Provide the (X, Y) coordinate of the cell's center where the given text is located.  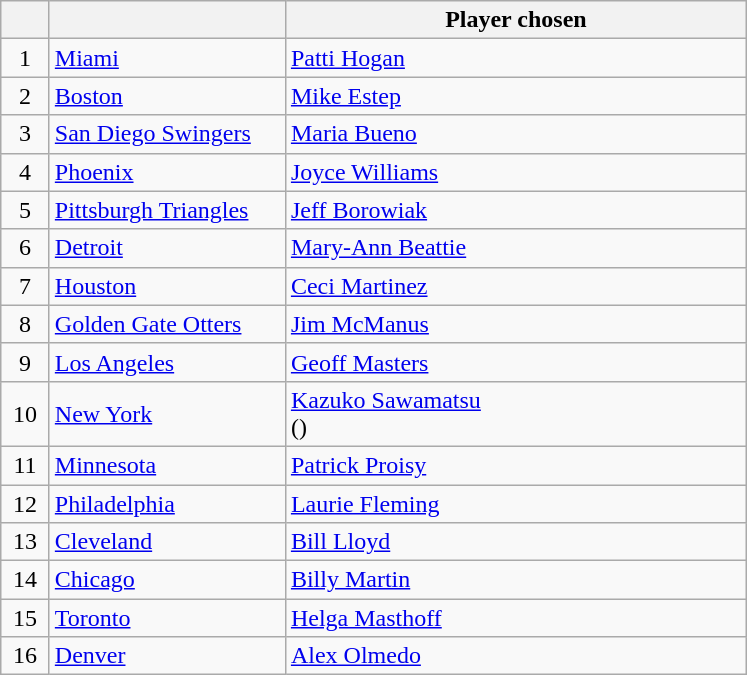
Philadelphia (167, 503)
Joyce Williams (516, 172)
2 (26, 96)
Phoenix (167, 172)
Denver (167, 656)
Boston (167, 96)
13 (26, 542)
Golden Gate Otters (167, 324)
16 (26, 656)
San Diego Swingers (167, 134)
Houston (167, 286)
Los Angeles (167, 362)
Laurie Fleming (516, 503)
Toronto (167, 618)
8 (26, 324)
Jeff Borowiak (516, 210)
Chicago (167, 580)
Jim McManus (516, 324)
Kazuko Sawamatsu() (516, 414)
Patti Hogan (516, 58)
Detroit (167, 248)
Pittsburgh Triangles (167, 210)
Minnesota (167, 465)
14 (26, 580)
Ceci Martinez (516, 286)
7 (26, 286)
Player chosen (516, 20)
Miami (167, 58)
6 (26, 248)
Geoff Masters (516, 362)
10 (26, 414)
Alex Olmedo (516, 656)
11 (26, 465)
15 (26, 618)
Patrick Proisy (516, 465)
Mary-Ann Beattie (516, 248)
Bill Lloyd (516, 542)
4 (26, 172)
12 (26, 503)
Helga Masthoff (516, 618)
Cleveland (167, 542)
9 (26, 362)
Maria Bueno (516, 134)
New York (167, 414)
1 (26, 58)
Billy Martin (516, 580)
Mike Estep (516, 96)
3 (26, 134)
5 (26, 210)
